Search for the cell housing the specified text and yield its [X, Y] center coordinate. 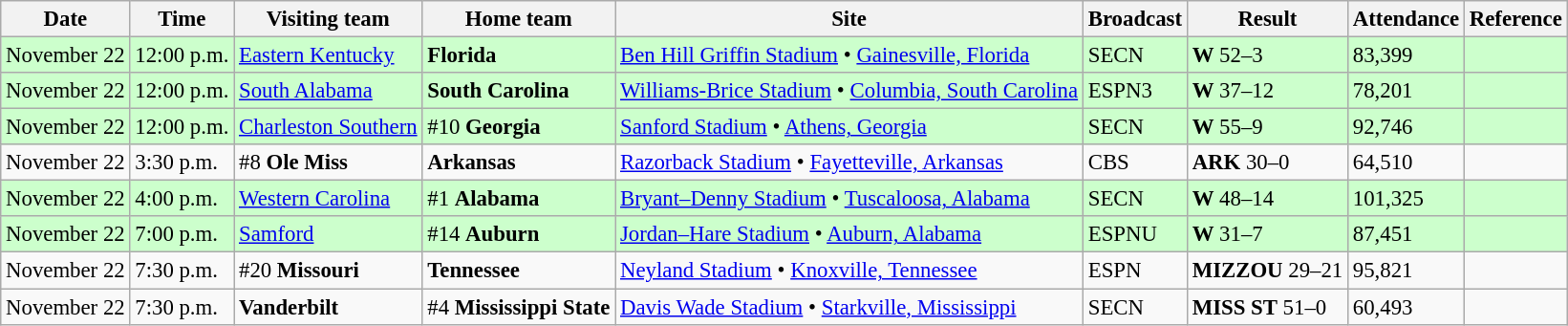
95,821 [1407, 271]
Sanford Stadium • Athens, Georgia [849, 127]
Home team [519, 19]
Florida [519, 55]
#14 Auburn [519, 234]
W 55–9 [1267, 127]
Arkansas [519, 163]
78,201 [1407, 91]
Jordan–Hare Stadium • Auburn, Alabama [849, 234]
Broadcast [1135, 19]
South Alabama [329, 91]
87,451 [1407, 234]
101,325 [1407, 199]
#4 Mississippi State [519, 307]
Attendance [1407, 19]
83,399 [1407, 55]
CBS [1135, 163]
#8 Ole Miss [329, 163]
Neyland Stadium • Knoxville, Tennessee [849, 271]
60,493 [1407, 307]
#1 Alabama [519, 199]
W 37–12 [1267, 91]
Vanderbilt [329, 307]
Date [65, 19]
ESPNU [1135, 234]
92,746 [1407, 127]
ESPN3 [1135, 91]
Davis Wade Stadium • Starkville, Mississippi [849, 307]
Result [1267, 19]
South Carolina [519, 91]
4:00 p.m. [182, 199]
Reference [1515, 19]
Razorback Stadium • Fayetteville, Arkansas [849, 163]
W 52–3 [1267, 55]
Bryant–Denny Stadium • Tuscaloosa, Alabama [849, 199]
3:30 p.m. [182, 163]
#10 Georgia [519, 127]
Site [849, 19]
Ben Hill Griffin Stadium • Gainesville, Florida [849, 55]
Samford [329, 234]
W 48–14 [1267, 199]
MIZZOU 29–21 [1267, 271]
Visiting team [329, 19]
7:00 p.m. [182, 234]
Western Carolina [329, 199]
Charleston Southern [329, 127]
64,510 [1407, 163]
#20 Missouri [329, 271]
Tennessee [519, 271]
MISS ST 51–0 [1267, 307]
Time [182, 19]
ARK 30–0 [1267, 163]
Eastern Kentucky [329, 55]
ESPN [1135, 271]
W 31–7 [1267, 234]
Williams-Brice Stadium • Columbia, South Carolina [849, 91]
